Scan for the cell matching the given text and deliver its (X, Y) coordinate at center. 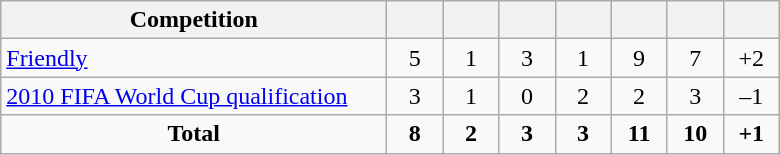
11 (639, 134)
+2 (751, 58)
Competition (194, 20)
5 (415, 58)
10 (695, 134)
2010 FIFA World Cup qualification (194, 96)
Total (194, 134)
8 (415, 134)
7 (695, 58)
+1 (751, 134)
9 (639, 58)
0 (527, 96)
Friendly (194, 58)
–1 (751, 96)
